Capture the cell that displays the provided text and extract its [x, y] central coordinate. 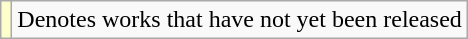
Denotes works that have not yet been released [240, 20]
